Return the [X, Y] coordinate for the center point of the cell that contains the specified text.  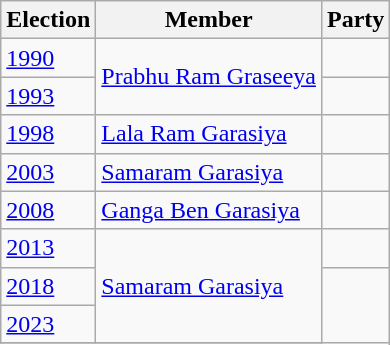
2023 [48, 324]
Party [355, 20]
2018 [48, 286]
Member [209, 20]
1990 [48, 58]
1993 [48, 96]
2008 [48, 210]
2003 [48, 172]
Lala Ram Garasiya [209, 134]
2013 [48, 248]
Prabhu Ram Graseeya [209, 77]
Election [48, 20]
Ganga Ben Garasiya [209, 210]
1998 [48, 134]
